Scan for the cell matching the given text and deliver its [x, y] coordinate at center. 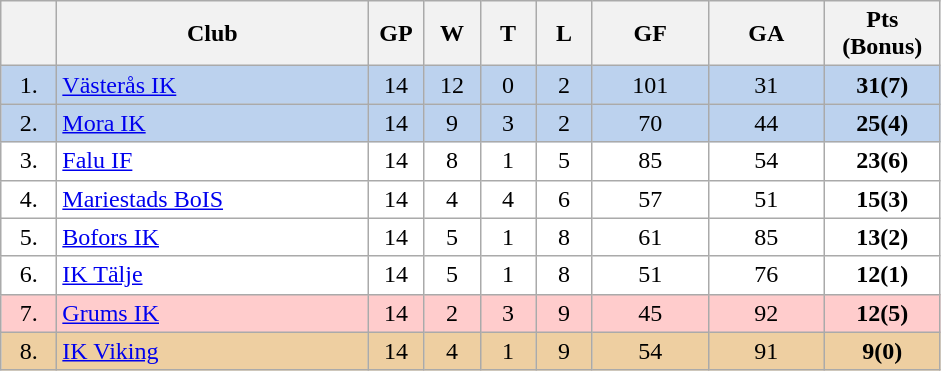
Mora IK [212, 123]
91 [766, 351]
4. [29, 199]
12 [452, 85]
2. [29, 123]
Pts (Bonus) [882, 34]
61 [650, 237]
9(0) [882, 351]
Bofors IK [212, 237]
12(1) [882, 275]
Mariestads BoIS [212, 199]
57 [650, 199]
IK Tälje [212, 275]
0 [508, 85]
IK Viking [212, 351]
7. [29, 313]
Grums IK [212, 313]
25(4) [882, 123]
6 [564, 199]
5. [29, 237]
W [452, 34]
3. [29, 161]
76 [766, 275]
Västerås IK [212, 85]
92 [766, 313]
13(2) [882, 237]
GP [396, 34]
12(5) [882, 313]
44 [766, 123]
8. [29, 351]
45 [650, 313]
101 [650, 85]
31(7) [882, 85]
31 [766, 85]
Falu IF [212, 161]
6. [29, 275]
T [508, 34]
GA [766, 34]
1. [29, 85]
23(6) [882, 161]
15(3) [882, 199]
L [564, 34]
GF [650, 34]
Club [212, 34]
70 [650, 123]
